Return the [X, Y] coordinate for the center point of the cell that contains the specified text.  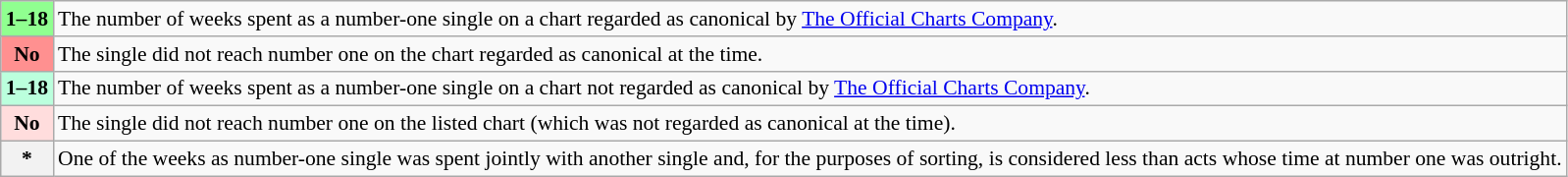
The single did not reach number one on the listed chart (which was not regarded as canonical at the time). [810, 124]
* [27, 159]
The number of weeks spent as a number-one single on a chart regarded as canonical by The Official Charts Company. [810, 19]
The single did not reach number one on the chart regarded as canonical at the time. [810, 54]
The number of weeks spent as a number-one single on a chart not regarded as canonical by The Official Charts Company. [810, 88]
